From the cell containing the given text, extract its center point as (X, Y) coordinate. 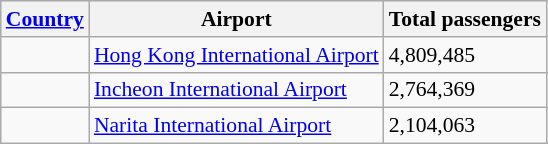
Narita International Airport (236, 126)
2,764,369 (465, 90)
Incheon International Airport (236, 90)
Hong Kong International Airport (236, 55)
Country (45, 19)
2,104,063 (465, 126)
Airport (236, 19)
4,809,485 (465, 55)
Total passengers (465, 19)
